Output the (X, Y) coordinate of the center of the cell containing the given text.  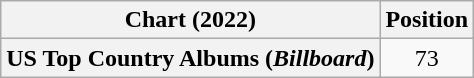
US Top Country Albums (Billboard) (190, 58)
73 (427, 58)
Position (427, 20)
Chart (2022) (190, 20)
